Identify which cell holds the provided text, then report its (x, y) central coordinate. 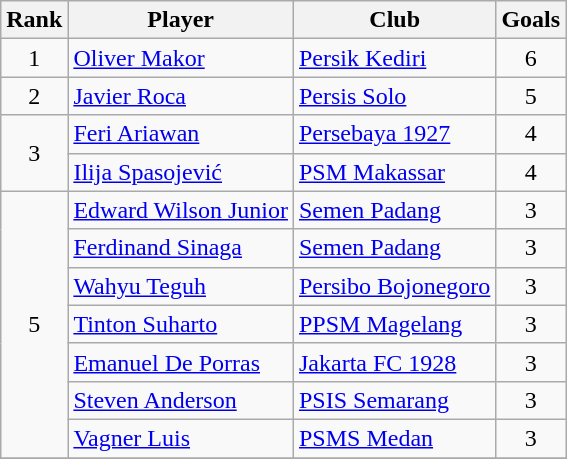
Club (394, 20)
Oliver Makor (181, 58)
PPSM Magelang (394, 324)
Emanuel De Porras (181, 362)
Tinton Suharto (181, 324)
Vagner Luis (181, 438)
Javier Roca (181, 96)
Player (181, 20)
2 (34, 96)
Persik Kediri (394, 58)
PSMS Medan (394, 438)
Feri Ariawan (181, 134)
Ferdinand Sinaga (181, 248)
Persebaya 1927 (394, 134)
6 (531, 58)
Persis Solo (394, 96)
Goals (531, 20)
Edward Wilson Junior (181, 210)
Jakarta FC 1928 (394, 362)
Rank (34, 20)
Ilija Spasojević (181, 172)
Wahyu Teguh (181, 286)
1 (34, 58)
Steven Anderson (181, 400)
PSM Makassar (394, 172)
PSIS Semarang (394, 400)
Persibo Bojonegoro (394, 286)
